Locate the cell with the specified text and output its (x, y) center coordinate. 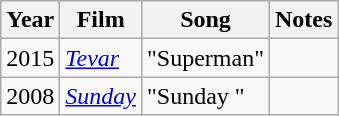
"Sunday " (206, 96)
Notes (304, 20)
Song (206, 20)
Sunday (101, 96)
Year (30, 20)
2015 (30, 58)
"Superman" (206, 58)
Film (101, 20)
Tevar (101, 58)
2008 (30, 96)
